Pinpoint the cell where the given text exists, returning its (x, y) midpoint coordinate. 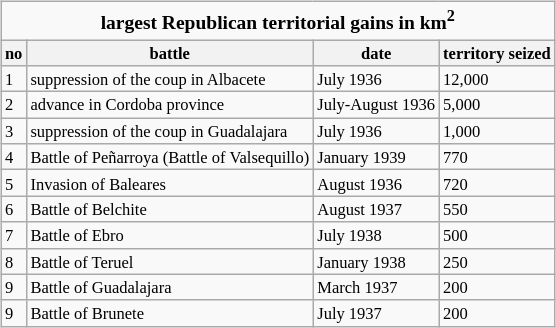
7 (14, 235)
suppression of the coup in Albacete (170, 79)
2 (14, 105)
250 (497, 261)
5,000 (497, 105)
6 (14, 209)
Battle of Belchite (170, 209)
date (376, 53)
12,000 (497, 79)
3 (14, 131)
550 (497, 209)
battle (170, 53)
largest Republican territorial gains in km2 (278, 20)
1,000 (497, 131)
Battle of Brunete (170, 313)
Invasion of Baleares (170, 183)
5 (14, 183)
Battle of Ebro (170, 235)
territory seized (497, 53)
suppression of the coup in Guadalajara (170, 131)
August 1936 (376, 183)
1 (14, 79)
4 (14, 157)
720 (497, 183)
July 1937 (376, 313)
Battle of Teruel (170, 261)
January 1939 (376, 157)
770 (497, 157)
March 1937 (376, 287)
Battle of Peñarroya (Battle of Valsequillo) (170, 157)
August 1937 (376, 209)
advance in Cordoba province (170, 105)
500 (497, 235)
Battle of Guadalajara (170, 287)
8 (14, 261)
July 1938 (376, 235)
January 1938 (376, 261)
July-August 1936 (376, 105)
no (14, 53)
